Identify which cell holds the provided text, then report its [X, Y] central coordinate. 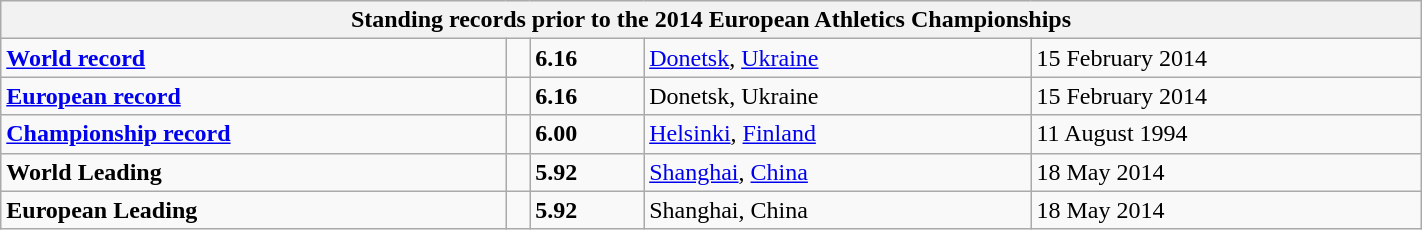
European record [254, 96]
6.00 [587, 134]
World record [254, 58]
Championship record [254, 134]
Helsinki, Finland [838, 134]
Standing records prior to the 2014 European Athletics Championships [711, 20]
World Leading [254, 172]
European Leading [254, 210]
11 August 1994 [1226, 134]
